Identify which cell holds the provided text, then report its (x, y) central coordinate. 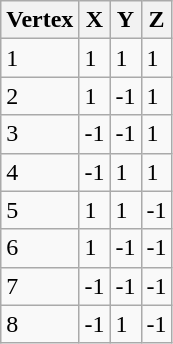
2 (40, 96)
7 (40, 286)
3 (40, 134)
8 (40, 324)
Z (156, 20)
Vertex (40, 20)
4 (40, 172)
X (94, 20)
6 (40, 248)
Y (126, 20)
5 (40, 210)
